Output the [x, y] coordinate of the center of the cell containing the given text.  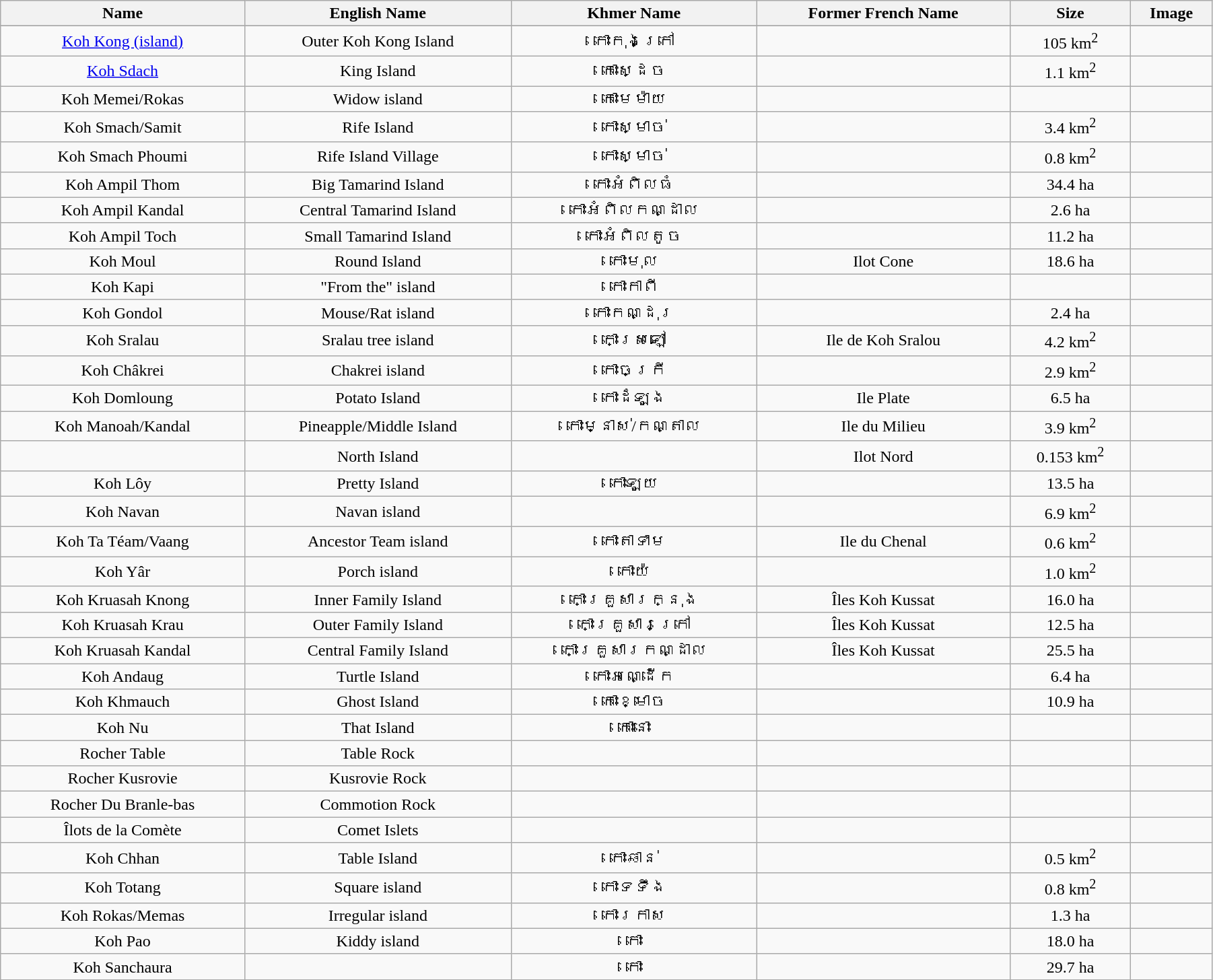
Koh Chhan [123, 858]
កោះរកាស [634, 915]
18.0 ha [1070, 941]
4.2 km2 [1070, 341]
Comet Islets [378, 830]
Koh Kruasah Kandal [123, 651]
Pineapple/Middle Island [378, 427]
Koh Moul [123, 261]
6.9 km2 [1070, 512]
3.4 km2 [1070, 127]
Size [1070, 13]
កោះម្នាស់/កណ្តាល [634, 427]
16.0 ha [1070, 599]
Ghost Island [378, 702]
Koh Yâr [123, 572]
Rife Island Village [378, 157]
កោះដំឡូង [634, 398]
កោះគ្រួសារកណ្ដាល [634, 651]
Koh Kruasah Knong [123, 599]
Khmer Name [634, 13]
Koh Manoah/Kandal [123, 427]
That Island [378, 728]
Koh Andaug [123, 676]
2.6 ha [1070, 210]
Ile du Chenal [883, 541]
Navan island [378, 512]
0.153 km2 [1070, 456]
Koh Memei/Rokas [123, 99]
18.6 ha [1070, 261]
Koh Smach/Samit [123, 127]
Kusrovie Rock [378, 779]
Commotion Rock [378, 804]
2.9 km2 [1070, 370]
Table Rock [378, 753]
កោះយ៉ [634, 572]
Koh Ampil Kandal [123, 210]
Sralau tree island [378, 341]
Koh Ampil Toch [123, 236]
Potato Island [378, 398]
29.7 ha [1070, 967]
Former French Name [883, 13]
កោះអណ្ដើក [634, 676]
Rocher Kusrovie [123, 779]
Name [123, 13]
កោះចក្រី [634, 370]
កោះគ្រួសារក្នុង [634, 599]
Pretty Island [378, 484]
105 km2 [1070, 42]
កោះមេម៉ាយ [634, 99]
Koh Ta Téam/Vaang [123, 541]
Koh Rokas/Memas [123, 915]
Koh Gondol [123, 312]
Koh Ampil Thom [123, 184]
Koh Navan [123, 512]
13.5 ha [1070, 484]
12.5 ha [1070, 625]
កោះអំពិលធំ [634, 184]
1.0 km2 [1070, 572]
King Island [378, 71]
34.4 ha [1070, 184]
កោះខ្មោច [634, 702]
1.3 ha [1070, 915]
0.5 km2 [1070, 858]
Widow island [378, 99]
Kiddy island [378, 941]
កោះទទឹង [634, 888]
Outer Family Island [378, 625]
Central Family Island [378, 651]
Koh Pao [123, 941]
1.1 km2 [1070, 71]
English Name [378, 13]
កោះឆាន់ [634, 858]
Irregular island [378, 915]
Round Island [378, 261]
6.4 ha [1070, 676]
កោះតាទាម [634, 541]
កោះអំពិលតូច [634, 236]
Porch island [378, 572]
Image [1171, 13]
កោះអំពិលកណ្ដាល [634, 210]
Koh Châkrei [123, 370]
Koh Kruasah Krau [123, 625]
Inner Family Island [378, 599]
Square island [378, 888]
0.6 km2 [1070, 541]
កោះគ្រួសារក្រៅ [634, 625]
Outer Koh Kong Island [378, 42]
កោះកណ្ដុរ [634, 312]
Mouse/Rat island [378, 312]
Ile Plate [883, 398]
កោះមុល [634, 261]
Koh Sralau [123, 341]
11.2 ha [1070, 236]
Îlots de la Comète [123, 830]
"From the" island [378, 287]
Koh Totang [123, 888]
កោះកុងក្រៅ [634, 42]
2.4 ha [1070, 312]
Koh Smach Phoumi [123, 157]
North Island [378, 456]
Koh Sanchaura [123, 967]
Koh Lôy [123, 484]
Rocher Table [123, 753]
Small Tamarind Island [378, 236]
កោះឡូយ [634, 484]
25.5 ha [1070, 651]
Ile du Milieu [883, 427]
កោះកាពី [634, 287]
6.5 ha [1070, 398]
Koh Khmauch [123, 702]
Koh Domloung [123, 398]
Koh Kong (island) [123, 42]
Koh Kapi [123, 287]
10.9 ha [1070, 702]
Chakrei island [378, 370]
Koh Nu [123, 728]
Big Tamarind Island [378, 184]
Rife Island [378, 127]
Central Tamarind Island [378, 210]
កោះស្រឡៅ [634, 341]
Koh Sdach [123, 71]
Ilot Cone [883, 261]
Ile de Koh Sralou [883, 341]
Ancestor Team island [378, 541]
3.9 km2 [1070, 427]
កោះនោះ [634, 728]
Rocher Du Branle-bas [123, 804]
Table Island [378, 858]
Turtle Island [378, 676]
Ilot Nord [883, 456]
កោះស្ដេច [634, 71]
